Provide the (X, Y) coordinate of the cell's center where the given text is located.  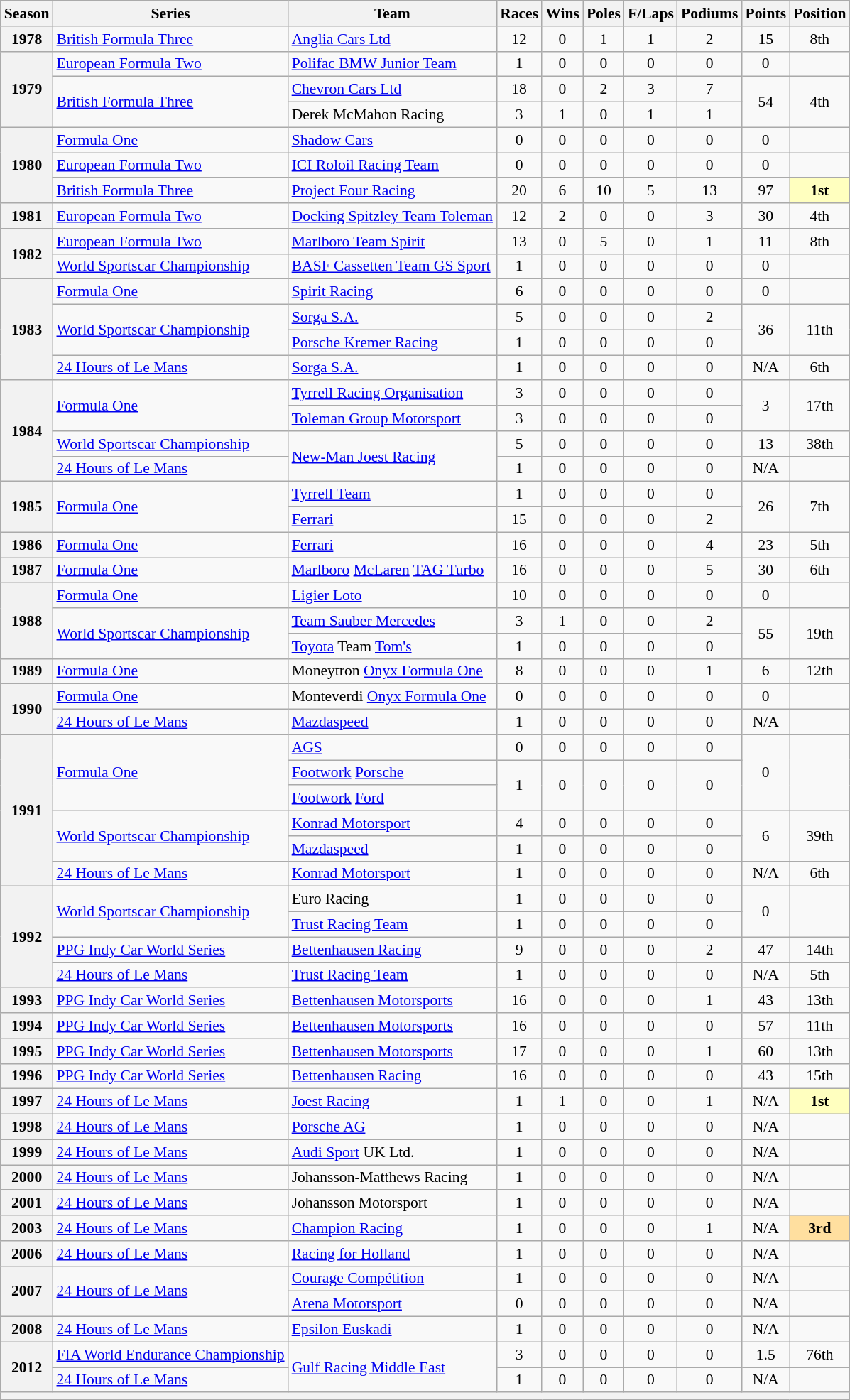
57 (765, 1026)
76th (819, 1355)
1998 (27, 1127)
ICI Roloil Racing Team (392, 165)
Team Sauber Mercedes (392, 621)
60 (765, 1051)
17 (519, 1051)
Poles (604, 13)
2003 (27, 1228)
Moneytron Onyx Formula One (392, 671)
39th (819, 835)
Marlboro Team Spirit (392, 242)
Audi Sport UK Ltd. (392, 1152)
Gulf Racing Middle East (392, 1367)
54 (765, 102)
Johansson Motorsport (392, 1203)
1994 (27, 1026)
Races (519, 13)
7th (819, 507)
1987 (27, 570)
9 (519, 950)
1992 (27, 937)
1996 (27, 1076)
1978 (27, 39)
Courage Compétition (392, 1279)
Docking Spitzley Team Toleman (392, 216)
New-Man Joest Racing (392, 456)
1.5 (765, 1355)
2007 (27, 1291)
55 (765, 634)
1999 (27, 1152)
1986 (27, 545)
2008 (27, 1330)
Euro Racing (392, 899)
Marlboro McLaren TAG Turbo (392, 570)
1982 (27, 254)
FIA World Endurance Championship (170, 1355)
1983 (27, 330)
38th (819, 444)
17th (819, 406)
Epsilon Euskadi (392, 1330)
2012 (27, 1367)
Tyrrell Team (392, 494)
Tyrrell Racing Organisation (392, 394)
Porsche AG (392, 1127)
97 (765, 191)
23 (765, 545)
1995 (27, 1051)
Joest Racing (392, 1102)
36 (765, 330)
1990 (27, 709)
Wins (562, 13)
14th (819, 950)
47 (765, 950)
Season (27, 13)
1984 (27, 431)
2000 (27, 1178)
1997 (27, 1102)
1979 (27, 89)
Champion Racing (392, 1228)
Johansson-Matthews Racing (392, 1178)
1985 (27, 507)
3rd (819, 1228)
Chevron Cars Ltd (392, 89)
19th (819, 634)
Arena Motorsport (392, 1304)
11 (765, 242)
Monteverdi Onyx Formula One (392, 697)
Racing for Holland (392, 1254)
Polifac BMW Junior Team (392, 64)
1988 (27, 621)
Position (819, 13)
Series (170, 13)
Points (765, 13)
Podiums (710, 13)
Toyota Team Tom's (392, 646)
Anglia Cars Ltd (392, 39)
Footwork Porsche (392, 773)
Spirit Racing (392, 292)
2006 (27, 1254)
1980 (27, 165)
15th (819, 1076)
Derek McMahon Racing (392, 115)
Toleman Group Motorsport (392, 418)
7 (710, 89)
Porsche Kremer Racing (392, 342)
1989 (27, 671)
Shadow Cars (392, 140)
Team (392, 13)
1991 (27, 810)
Footwork Ford (392, 798)
Ligier Loto (392, 596)
AGS (392, 747)
1981 (27, 216)
26 (765, 507)
BASF Cassetten Team GS Sport (392, 266)
12th (819, 671)
18 (519, 89)
F/Laps (650, 13)
Project Four Racing (392, 191)
1993 (27, 1001)
2001 (27, 1203)
20 (519, 191)
8 (519, 671)
